Detect which cell encompasses the target text, then output its (x, y) center coordinate. 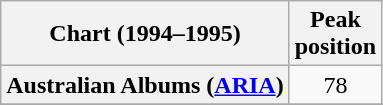
Chart (1994–1995) (145, 34)
Australian Albums (ARIA) (145, 85)
78 (335, 85)
Peakposition (335, 34)
